For the text-containing cell, return its midpoint in [x, y] coordinate format. 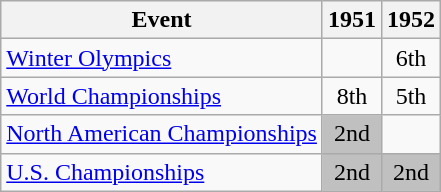
Winter Olympics [162, 58]
World Championships [162, 96]
8th [352, 96]
5th [412, 96]
U.S. Championships [162, 172]
North American Championships [162, 134]
1952 [412, 20]
6th [412, 58]
1951 [352, 20]
Event [162, 20]
